Extract the [X, Y] coordinate from the center of the cell holding the provided text.  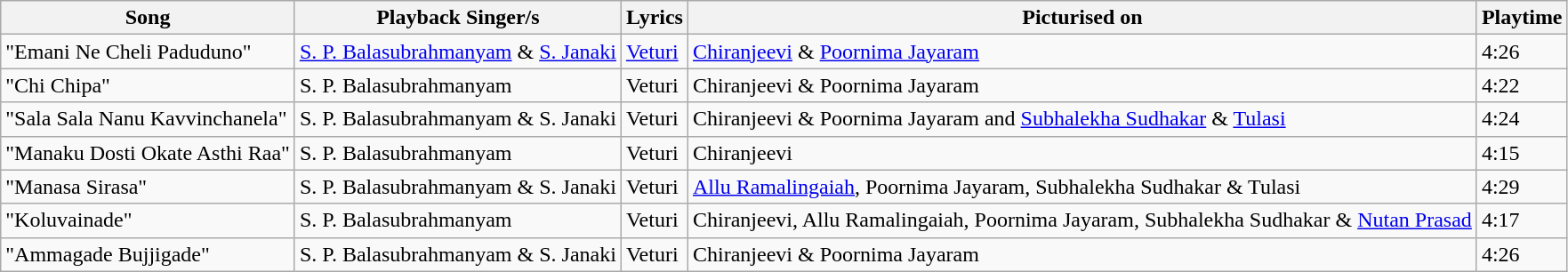
"Manasa Sirasa" [148, 187]
4:24 [1522, 119]
4:22 [1522, 85]
4:29 [1522, 187]
Chiranjeevi [1082, 153]
"Chi Chipa" [148, 85]
Playtime [1522, 18]
"Emani Ne Cheli Paduduno" [148, 52]
Picturised on [1082, 18]
Playback Singer/s [457, 18]
4:15 [1522, 153]
4:17 [1522, 220]
Chiranjeevi, Allu Ramalingaiah, Poornima Jayaram, Subhalekha Sudhakar & Nutan Prasad [1082, 220]
Lyrics [655, 18]
Allu Ramalingaiah, Poornima Jayaram, Subhalekha Sudhakar & Tulasi [1082, 187]
"Manaku Dosti Okate Asthi Raa" [148, 153]
Song [148, 18]
"Ammagade Bujjigade" [148, 254]
"Koluvainade" [148, 220]
Chiranjeevi & Poornima Jayaram and Subhalekha Sudhakar & Tulasi [1082, 119]
"Sala Sala Nanu Kavvinchanela" [148, 119]
